Determine the [X, Y] coordinate at the center of the cell enclosing the given text.  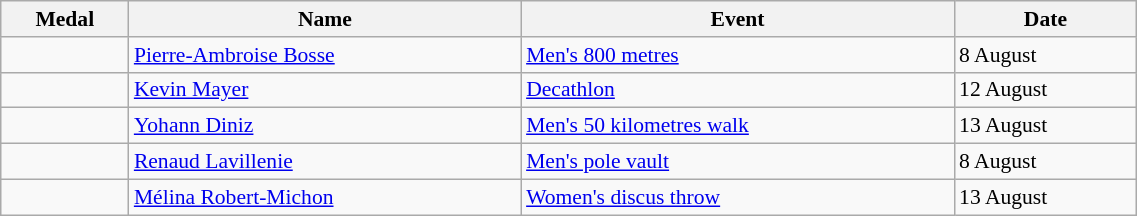
Date [1046, 19]
Renaud Lavillenie [325, 162]
12 August [1046, 90]
Pierre-Ambroise Bosse [325, 55]
Men's 800 metres [738, 55]
Yohann Diniz [325, 126]
Name [325, 19]
Kevin Mayer [325, 90]
Decathlon [738, 90]
Event [738, 19]
Men's pole vault [738, 162]
Women's discus throw [738, 197]
Men's 50 kilometres walk [738, 126]
Mélina Robert-Michon [325, 197]
Medal [65, 19]
